Determine the [X, Y] coordinate at the center of the cell enclosing the given text.  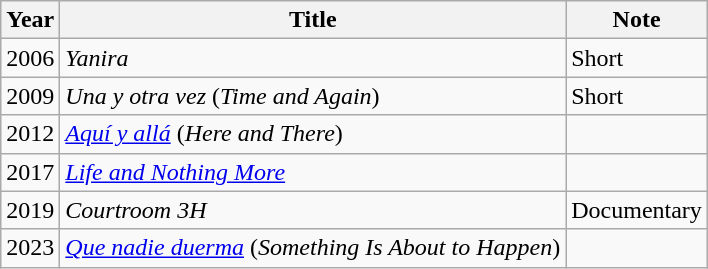
Yanira [313, 58]
2006 [30, 58]
Title [313, 20]
2019 [30, 210]
Una y otra vez (Time and Again) [313, 96]
Aquí y allá (Here and There) [313, 134]
Documentary [637, 210]
Year [30, 20]
Note [637, 20]
Que nadie duerma (Something Is About to Happen) [313, 248]
2012 [30, 134]
Courtroom 3H [313, 210]
2017 [30, 172]
2009 [30, 96]
Life and Nothing More [313, 172]
2023 [30, 248]
